Capture the cell that displays the provided text and extract its [X, Y] central coordinate. 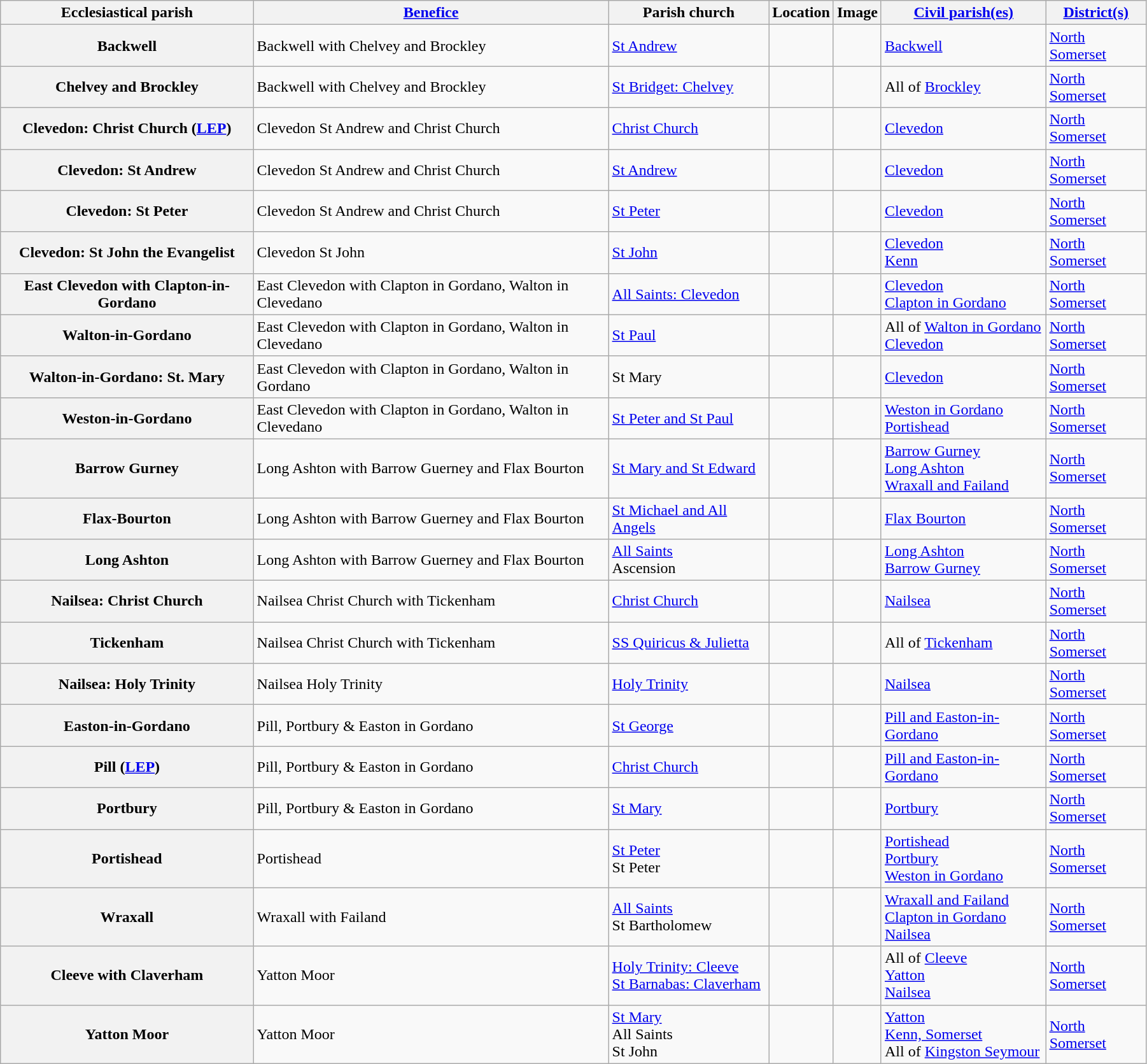
St Peter [689, 211]
Wraxall with Failand [431, 917]
St Michael and All Angels [689, 518]
Cleeve with Claverham [127, 975]
St Bridget: Chelvey [689, 87]
Yatton Kenn, SomersetAll of Kingston Seymour [964, 1034]
District(s) [1096, 13]
Pill (LEP) [127, 767]
Long Ashton [127, 560]
Flax Bourton [964, 518]
Weston-in-Gordano [127, 418]
Chelvey and Brockley [127, 87]
Wraxall and Failand Clapton in Gordano Nailsea [964, 917]
Clevedon Kenn [964, 252]
Portishead Portbury Weston in Gordano [964, 858]
Walton-in-Gordano: St. Mary [127, 377]
Nailsea: Christ Church [127, 601]
All of Walton in Gordano Clevedon [964, 335]
All of Cleeve Yatton Nailsea [964, 975]
Clevedon St John [431, 252]
Easton-in-Gordano [127, 726]
St Paul [689, 335]
Benefice [431, 13]
Holy Trinity [689, 684]
Clevedon: St John the Evangelist [127, 252]
Long Ashton Barrow Gurney [964, 560]
Weston in Gordano Portishead [964, 418]
All SaintsAscension [689, 560]
Clevedon: St Andrew [127, 169]
St John [689, 252]
Civil parish(es) [964, 13]
Clevedon: St Peter [127, 211]
Holy Trinity: Cleeve St Barnabas: Claverham [689, 975]
Nailsea Holy Trinity [431, 684]
Clevedon Clapton in Gordano [964, 294]
All Saints: Clevedon [689, 294]
St Peter and St Paul [689, 418]
Barrow Gurney [127, 468]
Walton-in-Gordano [127, 335]
Tickenham [127, 643]
Parish church [689, 13]
Ecclesiastical parish [127, 13]
SS Quiricus & Julietta [689, 643]
All of Brockley [964, 87]
East Clevedon with Clapton-in-Gordano [127, 294]
St Mary and St Edward [689, 468]
Image [857, 13]
All of Tickenham [964, 643]
Nailsea: Holy Trinity [127, 684]
Barrow Gurney Long Ashton Wraxall and Failand [964, 468]
All SaintsSt Bartholomew [689, 917]
Clevedon: Christ Church (LEP) [127, 129]
St PeterSt Peter [689, 858]
East Clevedon with Clapton in Gordano, Walton in Gordano [431, 377]
St George [689, 726]
St MaryAll SaintsSt John [689, 1034]
Wraxall [127, 917]
Location [801, 13]
Flax-Bourton [127, 518]
